Output the [X, Y] coordinate of the center of the cell containing the given text.  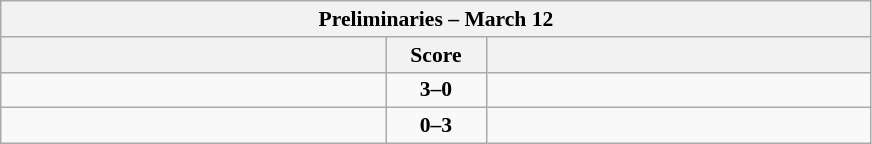
0–3 [436, 126]
Preliminaries – March 12 [436, 19]
Score [436, 55]
3–0 [436, 90]
